From the cell containing the given text, extract its center point as [x, y] coordinate. 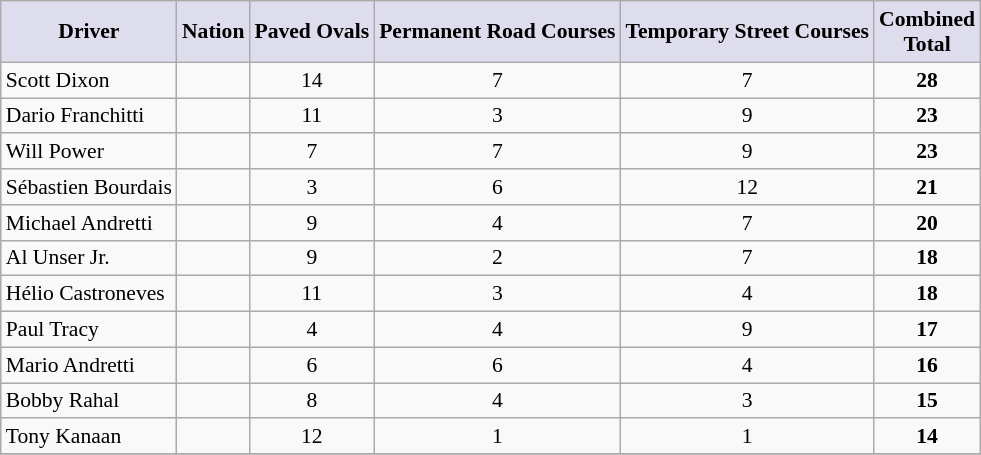
Temporary Street Courses [747, 32]
Sébastien Bourdais [89, 187]
Bobby Rahal [89, 400]
Nation [213, 32]
CombinedTotal [927, 32]
Scott Dixon [89, 80]
Al Unser Jr. [89, 258]
Paul Tracy [89, 329]
Driver [89, 32]
Tony Kanaan [89, 436]
8 [312, 400]
Mario Andretti [89, 365]
Will Power [89, 151]
20 [927, 222]
Dario Franchitti [89, 116]
2 [497, 258]
17 [927, 329]
28 [927, 80]
21 [927, 187]
Hélio Castroneves [89, 294]
Michael Andretti [89, 222]
15 [927, 400]
16 [927, 365]
Permanent Road Courses [497, 32]
Paved Ovals [312, 32]
